Scan for the cell matching the given text and deliver its [X, Y] coordinate at center. 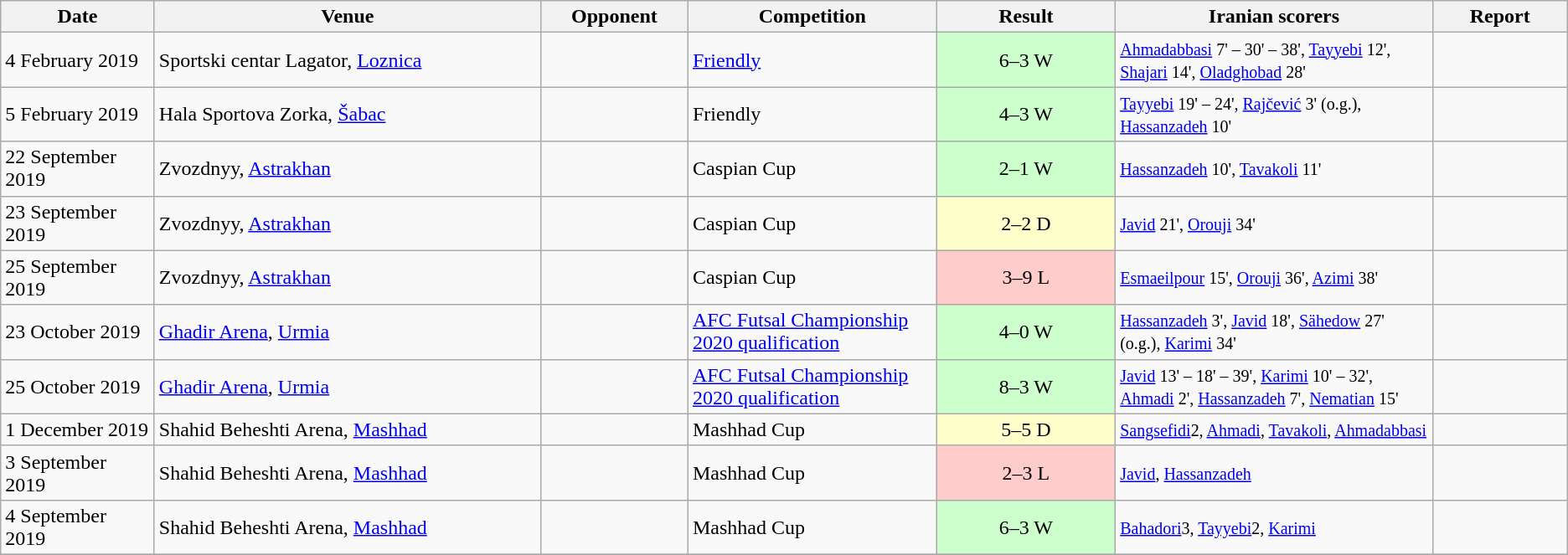
Javid, Hassanzadeh [1275, 472]
Javid 13' – 18' – 39', Karimi 10' – 32', Ahmadi 2', Hassanzadeh 7', Nematian 15' [1275, 387]
5 February 2019 [78, 114]
5–5 D [1026, 429]
Tayyebi 19' – 24', Rajčević 3' (o.g.), Hassanzadeh 10' [1275, 114]
Ahmadabbasi 7' – 30' – 38', Tayyebi 12', Shajari 14', Oladghobad 28' [1275, 60]
23 September 2019 [78, 223]
Sportski centar Lagator, Loznica [347, 60]
22 September 2019 [78, 169]
Javid 21', Orouji 34' [1275, 223]
2–3 L [1026, 472]
Hassanzadeh 10', Tavakoli 11' [1275, 169]
4 September 2019 [78, 527]
23 October 2019 [78, 331]
2–2 D [1026, 223]
8–3 W [1026, 387]
4–0 W [1026, 331]
Competition [812, 17]
4–3 W [1026, 114]
25 October 2019 [78, 387]
Venue [347, 17]
Hala Sportova Zorka, Šabac [347, 114]
Bahadori3, Tayyebi2, Karimi [1275, 527]
4 February 2019 [78, 60]
Opponent [614, 17]
Esmaeilpour 15', Orouji 36', Azimi 38' [1275, 278]
3 September 2019 [78, 472]
Iranian scorers [1275, 17]
Result [1026, 17]
Sangsefidi2, Ahmadi, Tavakoli, Ahmadabbasi [1275, 429]
25 September 2019 [78, 278]
Hassanzadeh 3', Javid 18', Sähedow 27' (o.g.), Karimi 34' [1275, 331]
Report [1499, 17]
3–9 L [1026, 278]
2–1 W [1026, 169]
Date [78, 17]
1 December 2019 [78, 429]
